For the text-containing cell, return its midpoint in [x, y] coordinate format. 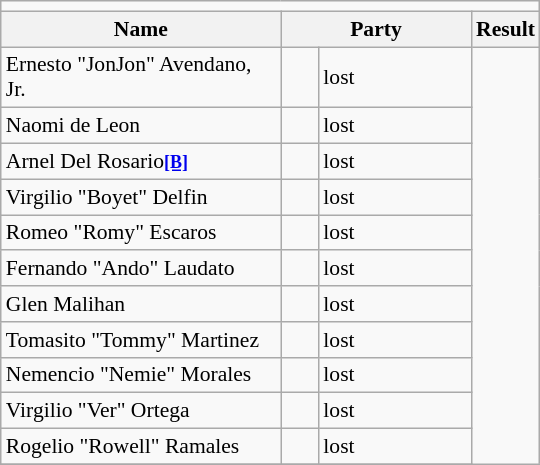
Romeo "Romy" Escaros [141, 233]
Nemencio "Nemie" Morales [141, 375]
Party [376, 29]
Glen Malihan [141, 304]
Ernesto "JonJon" Avendano, Jr. [141, 78]
Virgilio "Boyet" Delfin [141, 197]
Result [506, 29]
Arnel Del Rosario[B] [141, 162]
Fernando "Ando" Laudato [141, 269]
Tomasito "Tommy" Martinez [141, 340]
Naomi de Leon [141, 126]
Name [141, 29]
Rogelio "Rowell" Ramales [141, 447]
Virgilio "Ver" Ortega [141, 411]
